Locate the cell with the specified text and output its [X, Y] center coordinate. 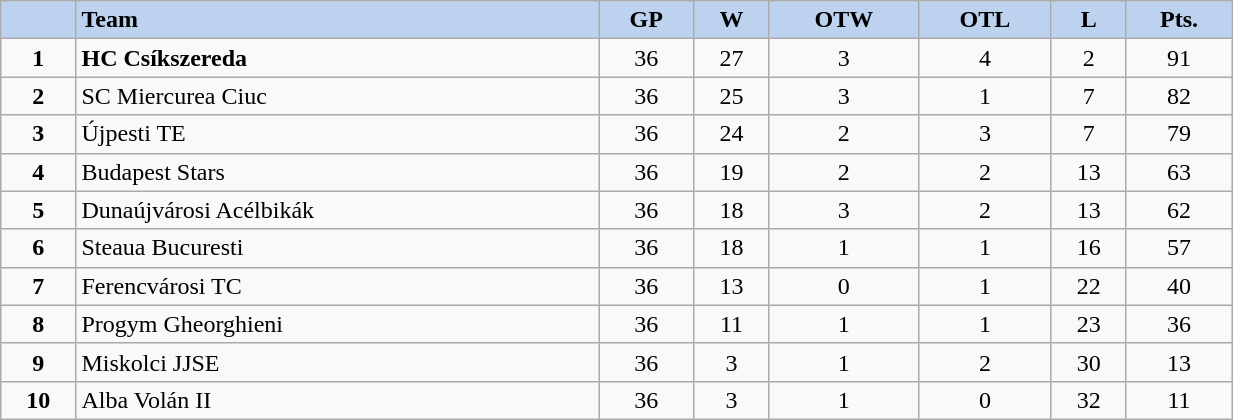
9 [38, 362]
Ferencvárosi TC [338, 286]
19 [732, 172]
40 [1178, 286]
Budapest Stars [338, 172]
32 [1088, 400]
GP [646, 20]
91 [1178, 58]
10 [38, 400]
79 [1178, 134]
24 [732, 134]
OTL [985, 20]
Dunaújvárosi Acélbikák [338, 210]
62 [1178, 210]
30 [1088, 362]
Miskolci JJSE [338, 362]
23 [1088, 324]
63 [1178, 172]
Újpesti TE [338, 134]
Pts. [1178, 20]
5 [38, 210]
82 [1178, 96]
25 [732, 96]
L [1088, 20]
Alba Volán II [338, 400]
27 [732, 58]
57 [1178, 248]
6 [38, 248]
16 [1088, 248]
22 [1088, 286]
Progym Gheorghieni [338, 324]
Team [338, 20]
OTW [844, 20]
W [732, 20]
8 [38, 324]
Steaua Bucuresti [338, 248]
HC Csíkszereda [338, 58]
SC Miercurea Ciuc [338, 96]
